Return the (x, y) coordinate for the center point of the cell that contains the specified text.  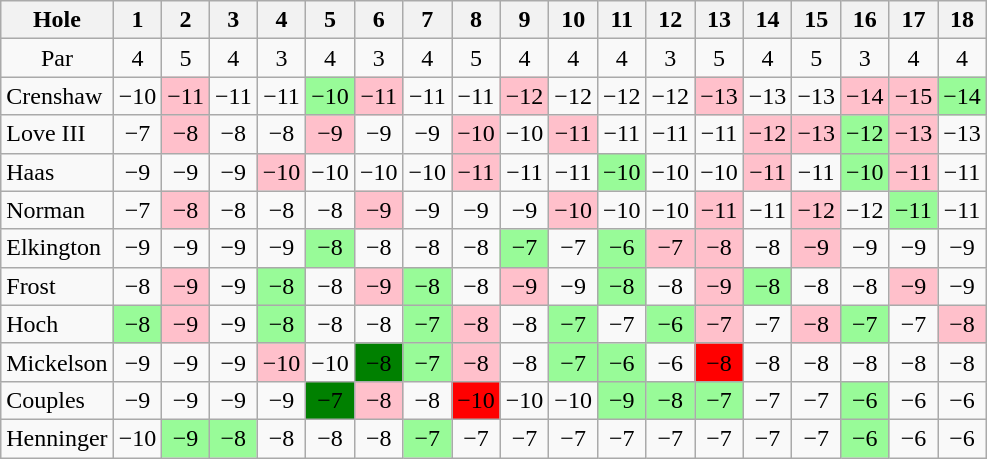
16 (864, 20)
−15 (914, 96)
18 (962, 20)
6 (378, 20)
11 (622, 20)
14 (768, 20)
17 (914, 20)
Par (57, 58)
Henninger (57, 438)
Crenshaw (57, 96)
Hoch (57, 324)
Elkington (57, 248)
Hole (57, 20)
Haas (57, 172)
2 (186, 20)
7 (428, 20)
Love III (57, 134)
10 (574, 20)
15 (816, 20)
13 (720, 20)
Norman (57, 210)
12 (670, 20)
8 (476, 20)
Couples (57, 400)
Frost (57, 286)
9 (524, 20)
Mickelson (57, 362)
1 (138, 20)
